Scan for the cell matching the given text and deliver its (X, Y) coordinate at center. 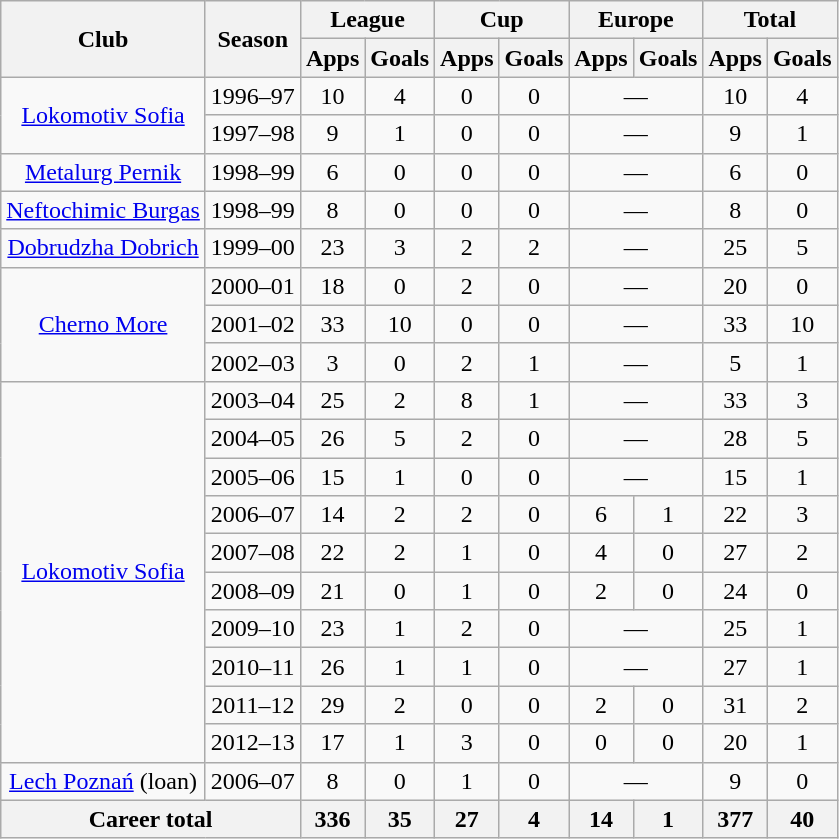
Season (252, 39)
2004–05 (252, 438)
Metalurg Pernik (104, 172)
2011–12 (252, 705)
21 (332, 591)
Total (770, 20)
1999–00 (252, 248)
Neftochimic Burgas (104, 210)
31 (735, 705)
Dobrudzha Dobrich (104, 248)
Career total (151, 819)
2008–09 (252, 591)
Lech Poznań (loan) (104, 781)
2000–01 (252, 286)
2005–06 (252, 477)
35 (400, 819)
29 (332, 705)
2007–08 (252, 553)
Cup (502, 20)
League (367, 20)
17 (332, 743)
336 (332, 819)
2012–13 (252, 743)
2009–10 (252, 629)
2010–11 (252, 667)
2002–03 (252, 362)
377 (735, 819)
2001–02 (252, 324)
Cherno More (104, 324)
24 (735, 591)
18 (332, 286)
1997–98 (252, 134)
2003–04 (252, 400)
28 (735, 438)
Europe (636, 20)
40 (802, 819)
1996–97 (252, 96)
Club (104, 39)
